Find where the given text appears and provide that cell's center as (X, Y) coordinate. 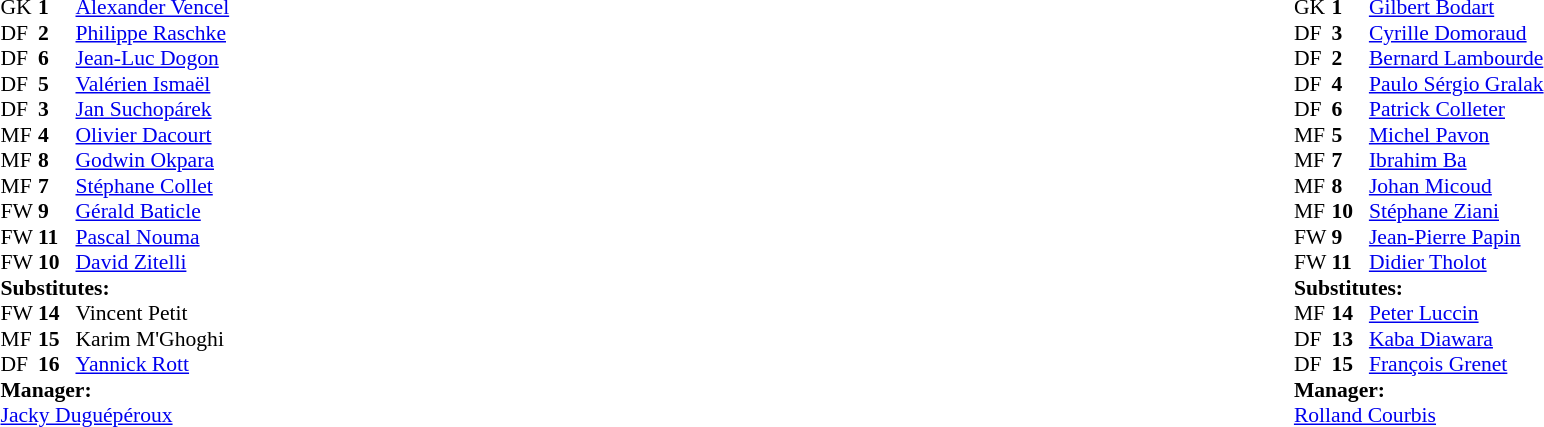
David Zitelli (153, 263)
Godwin Okpara (153, 161)
Peter Luccin (1456, 313)
Stéphane Collet (153, 186)
Valérien Ismaël (153, 84)
Bernard Lambourde (1456, 59)
François Grenet (1456, 365)
Philippe Raschke (153, 33)
Johan Micoud (1456, 186)
Jean-Luc Dogon (153, 59)
13 (1350, 339)
Didier Tholot (1456, 263)
Jean-Pierre Papin (1456, 237)
Michel Pavon (1456, 135)
Stéphane Ziani (1456, 211)
Jan Suchopárek (153, 109)
Pascal Nouma (153, 237)
Yannick Rott (153, 365)
Kaba Diawara (1456, 339)
Gérald Baticle (153, 211)
Vincent Petit (153, 313)
Cyrille Domoraud (1456, 33)
Olivier Dacourt (153, 135)
Ibrahim Ba (1456, 161)
Karim M'Ghoghi (153, 339)
16 (57, 365)
Patrick Colleter (1456, 109)
Paulo Sérgio Gralak (1456, 84)
